Locate the cell with the specified text and output its (X, Y) center coordinate. 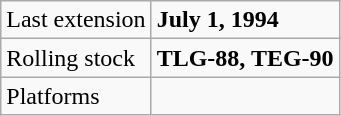
Last extension (76, 20)
July 1, 1994 (245, 20)
Rolling stock (76, 58)
TLG-88, TEG-90 (245, 58)
Platforms (76, 96)
